Locate the cell with the specified text and output its (X, Y) center coordinate. 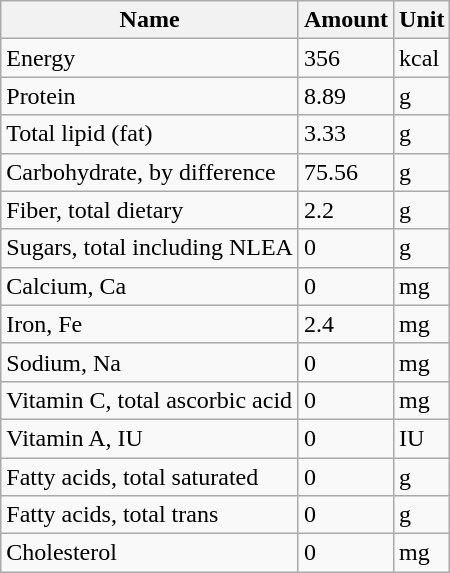
Calcium, Ca (150, 286)
Sugars, total including NLEA (150, 248)
356 (346, 58)
Fiber, total dietary (150, 210)
kcal (422, 58)
Total lipid (fat) (150, 134)
8.89 (346, 96)
IU (422, 438)
Protein (150, 96)
2.2 (346, 210)
Fatty acids, total saturated (150, 477)
Iron, Fe (150, 324)
3.33 (346, 134)
Unit (422, 20)
Vitamin C, total ascorbic acid (150, 400)
Name (150, 20)
Sodium, Na (150, 362)
Vitamin A, IU (150, 438)
Carbohydrate, by difference (150, 172)
2.4 (346, 324)
Fatty acids, total trans (150, 515)
Cholesterol (150, 553)
75.56 (346, 172)
Amount (346, 20)
Energy (150, 58)
